For the text-containing cell, return its midpoint in (x, y) coordinate format. 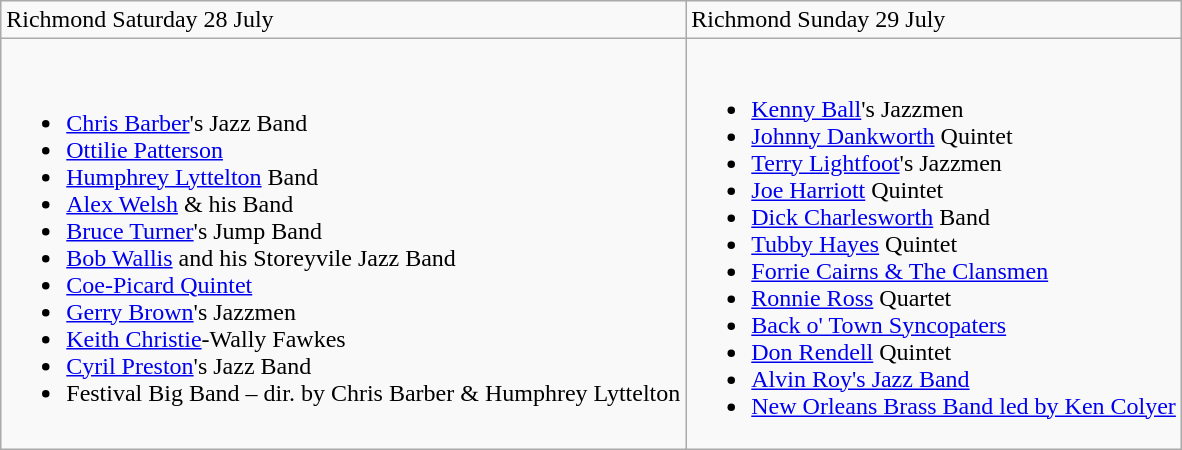
Richmond Sunday 29 July (934, 20)
Richmond Saturday 28 July (344, 20)
